Capture the cell that displays the provided text and extract its [x, y] central coordinate. 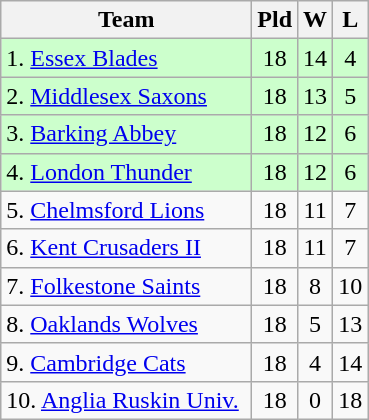
3. Barking Abbey [126, 134]
8. Oaklands Wolves [126, 324]
10. Anglia Ruskin Univ. [126, 400]
4. London Thunder [126, 172]
2. Middlesex Saxons [126, 96]
0 [316, 400]
W [316, 20]
7. Folkestone Saints [126, 286]
5. Chelmsford Lions [126, 210]
1. Essex Blades [126, 58]
6. Kent Crusaders II [126, 248]
9. Cambridge Cats [126, 362]
8 [316, 286]
Team [126, 20]
L [350, 20]
10 [350, 286]
Pld [275, 20]
